Output the [x, y] coordinate of the center of the cell containing the given text.  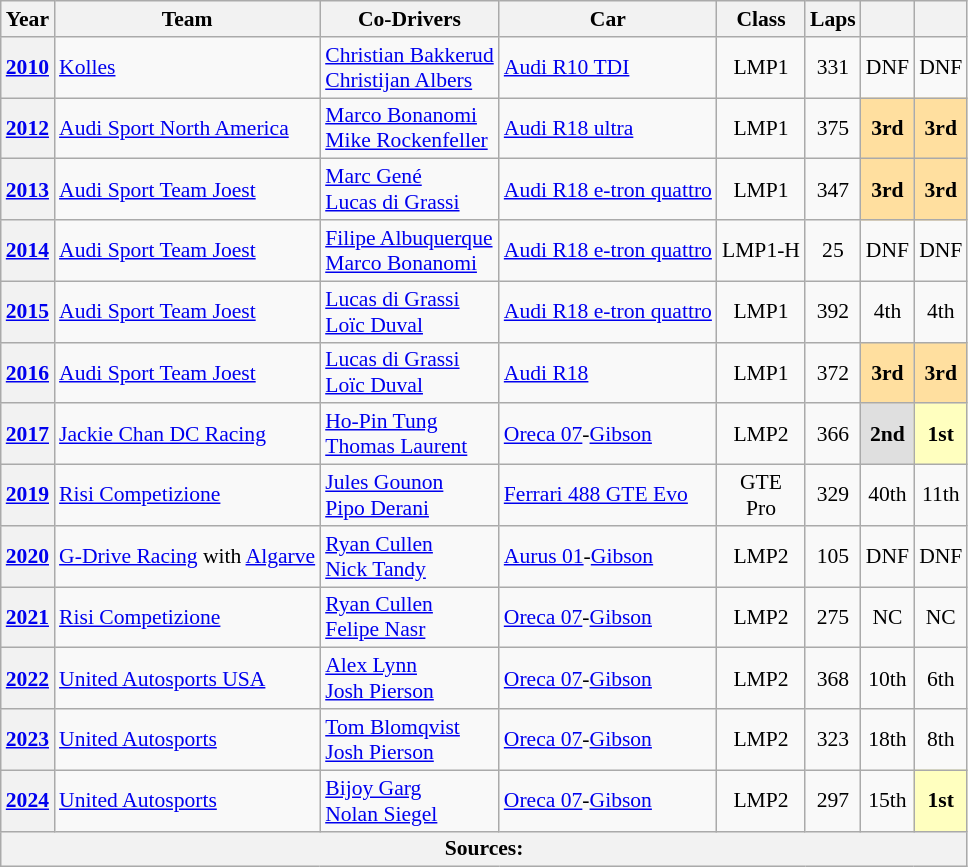
Laps [833, 19]
Audi R18 ultra [608, 128]
372 [833, 372]
392 [833, 312]
2022 [28, 678]
LMP1-H [761, 250]
2nd [888, 434]
2010 [28, 68]
Year [28, 19]
2024 [28, 800]
Team [187, 19]
331 [833, 68]
10th [888, 678]
Ryan Cullen Nick Tandy [410, 556]
2017 [28, 434]
Tom Blomqvist Josh Pierson [410, 740]
Audi Sport North America [187, 128]
297 [833, 800]
Jules Gounon Pipo Derani [410, 496]
323 [833, 740]
2023 [28, 740]
Ryan Cullen Felipe Nasr [410, 618]
2016 [28, 372]
2021 [28, 618]
2014 [28, 250]
275 [833, 618]
8th [940, 740]
Christian Bakkerud Christijan Albers [410, 68]
11th [940, 496]
United Autosports USA [187, 678]
Bijoy Garg Nolan Siegel [410, 800]
375 [833, 128]
Filipe Albuquerque Marco Bonanomi [410, 250]
2015 [28, 312]
GTEPro [761, 496]
40th [888, 496]
Audi R18 [608, 372]
Marco Bonanomi Mike Rockenfeller [410, 128]
Class [761, 19]
Sources: [484, 849]
25 [833, 250]
6th [940, 678]
G-Drive Racing with Algarve [187, 556]
Ferrari 488 GTE Evo [608, 496]
368 [833, 678]
329 [833, 496]
Audi R10 TDI [608, 68]
2019 [28, 496]
18th [888, 740]
366 [833, 434]
105 [833, 556]
Co-Drivers [410, 19]
347 [833, 190]
Kolles [187, 68]
2012 [28, 128]
2020 [28, 556]
Alex Lynn Josh Pierson [410, 678]
Ho-Pin Tung Thomas Laurent [410, 434]
Marc Gené Lucas di Grassi [410, 190]
Car [608, 19]
2013 [28, 190]
Jackie Chan DC Racing [187, 434]
15th [888, 800]
Aurus 01-Gibson [608, 556]
